Locate the cell with the specified text and output its (X, Y) center coordinate. 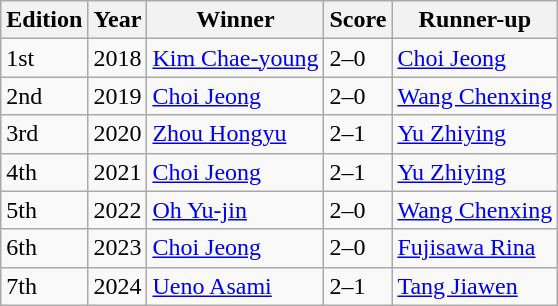
Winner (236, 20)
5th (44, 210)
7th (44, 286)
2024 (118, 286)
2019 (118, 96)
2022 (118, 210)
Year (118, 20)
Fujisawa Rina (475, 248)
Edition (44, 20)
Kim Chae-young (236, 58)
Runner-up (475, 20)
2nd (44, 96)
Oh Yu-jin (236, 210)
4th (44, 172)
1st (44, 58)
2023 (118, 248)
Score (358, 20)
3rd (44, 134)
Ueno Asami (236, 286)
6th (44, 248)
Zhou Hongyu (236, 134)
2020 (118, 134)
Tang Jiawen (475, 286)
2018 (118, 58)
2021 (118, 172)
